Identify which cell holds the provided text, then report its [x, y] central coordinate. 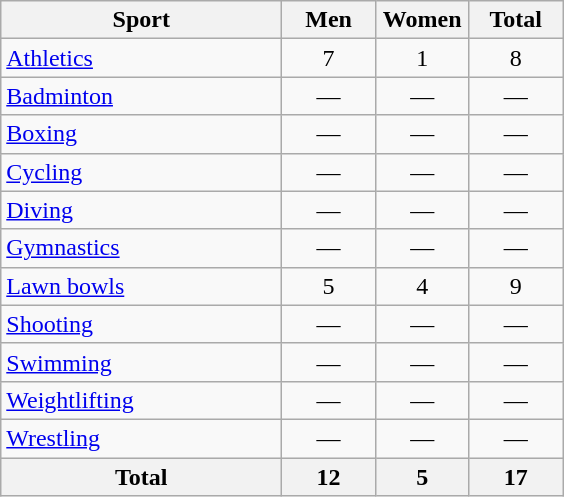
7 [329, 58]
Wrestling [142, 438]
Men [329, 20]
1 [422, 58]
Sport [142, 20]
Lawn bowls [142, 286]
Women [422, 20]
Cycling [142, 172]
8 [516, 58]
Boxing [142, 134]
Gymnastics [142, 248]
Diving [142, 210]
17 [516, 477]
Weightlifting [142, 400]
12 [329, 477]
4 [422, 286]
Badminton [142, 96]
Athletics [142, 58]
Swimming [142, 362]
9 [516, 286]
Shooting [142, 324]
